Search for the cell housing the specified text and yield its (x, y) center coordinate. 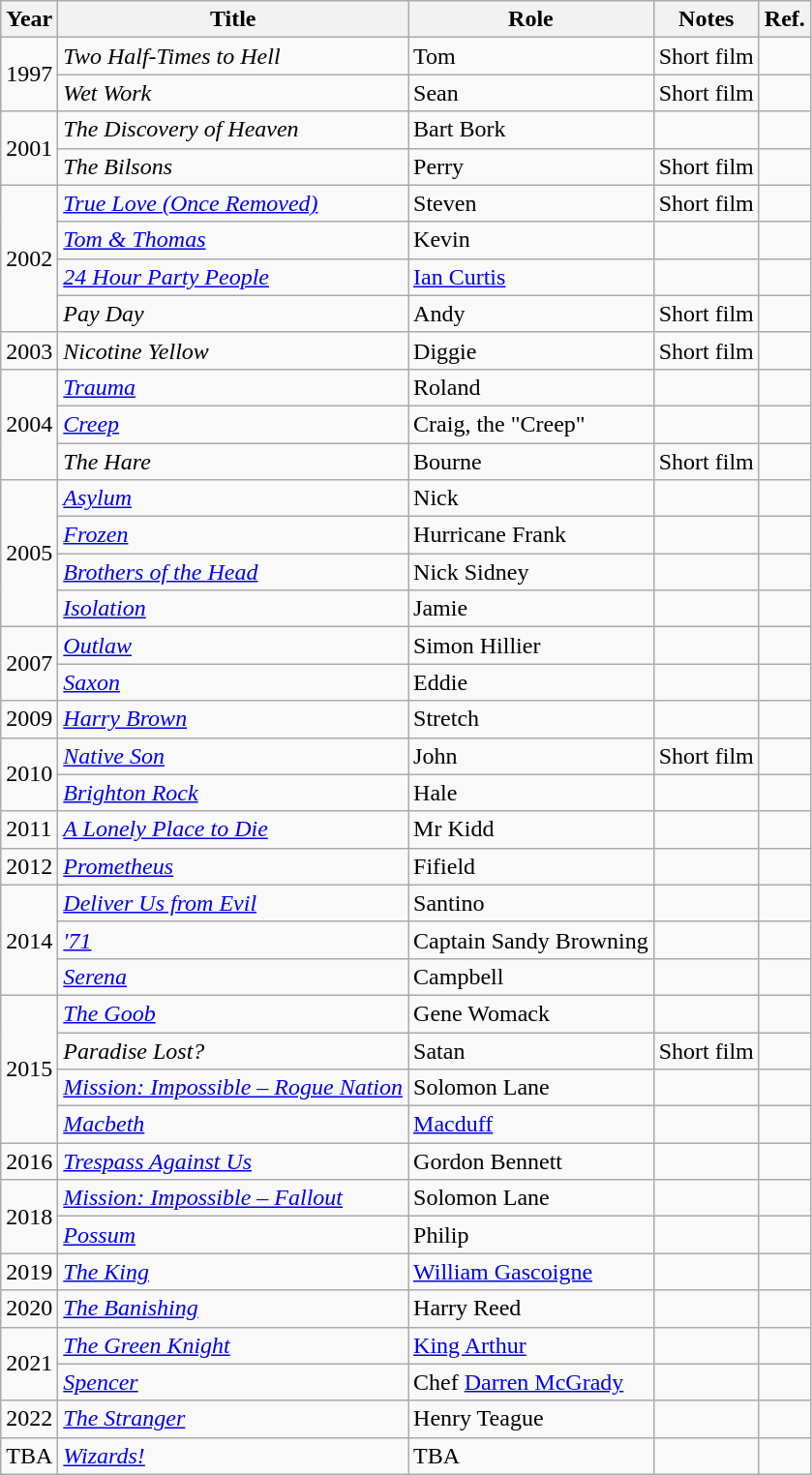
Perry (531, 166)
Tom (531, 56)
Diggie (531, 350)
The Goob (233, 1013)
Craig, the "Creep" (531, 424)
Notes (707, 19)
2004 (29, 424)
Steven (531, 203)
Roland (531, 387)
Title (233, 19)
2003 (29, 350)
The Discovery of Heaven (233, 130)
Andy (531, 314)
Campbell (531, 977)
Possum (233, 1235)
Wizards! (233, 1456)
True Love (Once Removed) (233, 203)
2019 (29, 1272)
Mr Kidd (531, 829)
Satan (531, 1050)
Year (29, 19)
Creep (233, 424)
Asylum (233, 498)
The King (233, 1272)
Hale (531, 793)
2015 (29, 1069)
2022 (29, 1419)
Saxon (233, 682)
Nick Sidney (531, 572)
Deliver Us from Evil (233, 903)
Spencer (233, 1382)
Brothers of the Head (233, 572)
Ian Curtis (531, 277)
Mission: Impossible – Fallout (233, 1198)
Nicotine Yellow (233, 350)
Trespass Against Us (233, 1161)
Bourne (531, 462)
Ref. (784, 19)
Mission: Impossible – Rogue Nation (233, 1088)
Philip (531, 1235)
Captain Sandy Browning (531, 940)
2014 (29, 940)
Paradise Lost? (233, 1050)
Isolation (233, 609)
William Gascoigne (531, 1272)
2012 (29, 866)
2007 (29, 664)
Native Son (233, 756)
Henry Teague (531, 1419)
Nick (531, 498)
2018 (29, 1217)
'71 (233, 940)
Macduff (531, 1125)
Eddie (531, 682)
Harry Reed (531, 1309)
Harry Brown (233, 719)
Pay Day (233, 314)
2005 (29, 554)
1997 (29, 75)
Jamie (531, 609)
John (531, 756)
King Arthur (531, 1345)
Role (531, 19)
Serena (233, 977)
Simon Hillier (531, 646)
Outlaw (233, 646)
The Hare (233, 462)
Stretch (531, 719)
Macbeth (233, 1125)
2002 (29, 258)
Kevin (531, 240)
2011 (29, 829)
Bart Bork (531, 130)
2021 (29, 1364)
The Stranger (233, 1419)
2020 (29, 1309)
Fifield (531, 866)
The Banishing (233, 1309)
Gene Womack (531, 1013)
2010 (29, 774)
A Lonely Place to Die (233, 829)
2016 (29, 1161)
Santino (531, 903)
Prometheus (233, 866)
2001 (29, 148)
The Green Knight (233, 1345)
The Bilsons (233, 166)
Gordon Bennett (531, 1161)
Two Half-Times to Hell (233, 56)
Frozen (233, 535)
Chef Darren McGrady (531, 1382)
Sean (531, 93)
Hurricane Frank (531, 535)
Brighton Rock (233, 793)
Wet Work (233, 93)
Trauma (233, 387)
Tom & Thomas (233, 240)
24 Hour Party People (233, 277)
2009 (29, 719)
